Detect which cell encompasses the target text, then output its (X, Y) center coordinate. 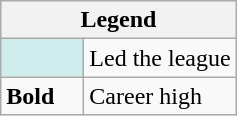
Career high (160, 96)
Led the league (160, 58)
Bold (42, 96)
Legend (118, 20)
